Pinpoint the cell where the given text exists, returning its (x, y) midpoint coordinate. 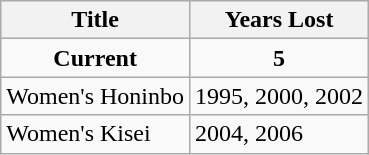
Women's Honinbo (96, 96)
2004, 2006 (280, 134)
Title (96, 20)
Current (96, 58)
Years Lost (280, 20)
Women's Kisei (96, 134)
1995, 2000, 2002 (280, 96)
5 (280, 58)
